Find where the given text appears and provide that cell's center as [x, y] coordinate. 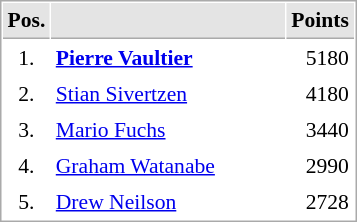
Stian Sivertzen [168, 93]
4180 [320, 93]
3. [26, 129]
Graham Watanabe [168, 165]
3440 [320, 129]
2728 [320, 201]
4. [26, 165]
1. [26, 57]
2990 [320, 165]
Pos. [26, 21]
5. [26, 201]
Drew Neilson [168, 201]
Mario Fuchs [168, 129]
5180 [320, 57]
2. [26, 93]
Points [320, 21]
Pierre Vaultier [168, 57]
